Provide the [x, y] coordinate of the cell's center where the given text is located.  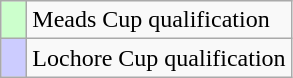
Meads Cup qualification [159, 20]
Lochore Cup qualification [159, 58]
